Search for the cell housing the specified text and yield its (x, y) center coordinate. 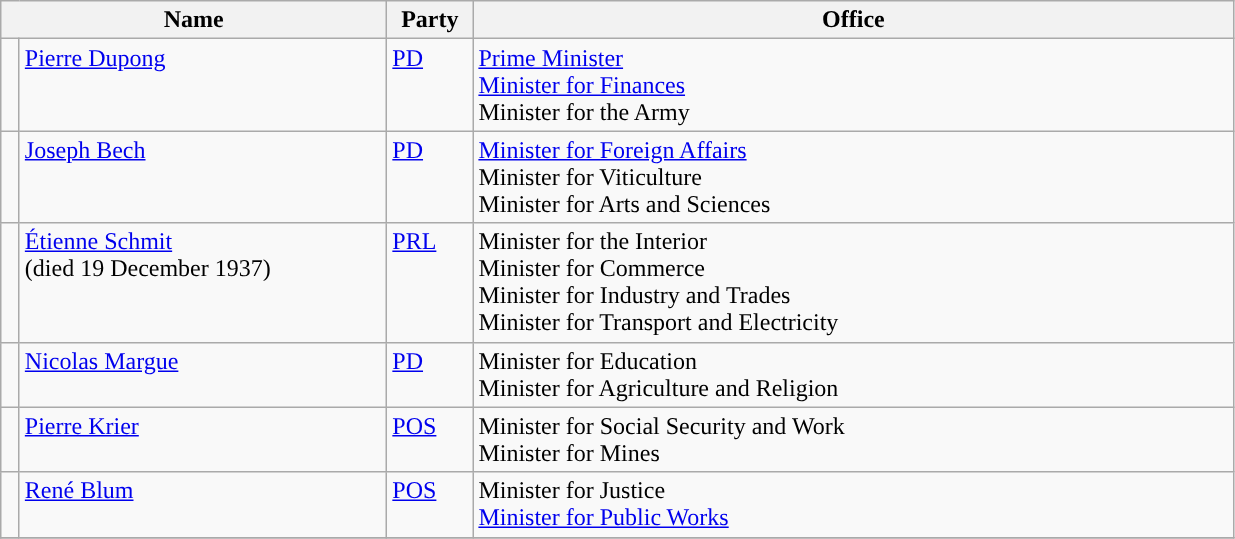
Office (854, 20)
Pierre Dupong (203, 85)
Minister for the Interior Minister for Commerce Minister for Industry and Trades Minister for Transport and Electricity (854, 282)
Prime Minister Minister for Finances Minister for the Army (854, 85)
Nicolas Margue (203, 374)
Joseph Bech (203, 177)
Minister for Foreign Affairs Minister for Viticulture Minister for Arts and Sciences (854, 177)
PRL (430, 282)
Minister for Justice Minister for Public Works (854, 504)
Minister for Education Minister for Agriculture and Religion (854, 374)
René Blum (203, 504)
Minister for Social Security and Work Minister for Mines (854, 440)
Pierre Krier (203, 440)
Party (430, 20)
Name (194, 20)
Étienne Schmit (died 19 December 1937) (203, 282)
